Return (X, Y) of the center of cell containing provided text 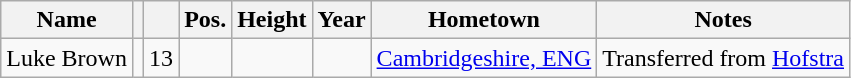
Notes (724, 20)
Name (67, 20)
Cambridgeshire, ENG (484, 58)
Pos. (206, 20)
Transferred from Hofstra (724, 58)
Hometown (484, 20)
13 (162, 58)
Height (272, 20)
Luke Brown (67, 58)
Year (342, 20)
